Find where the given text appears and provide that cell's center as (x, y) coordinate. 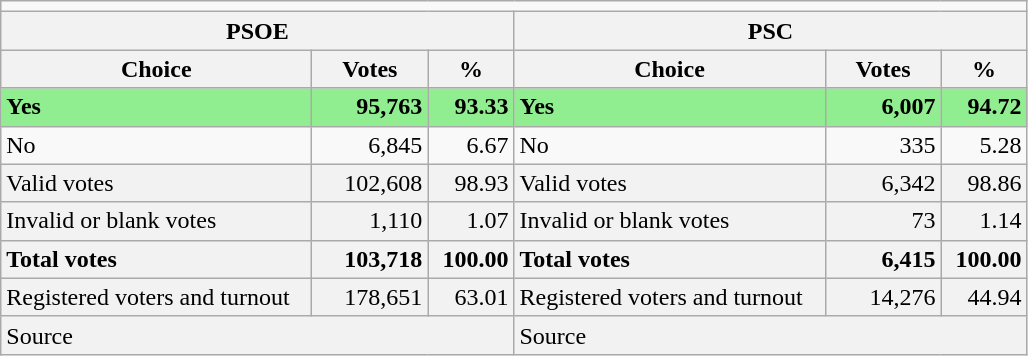
6,845 (370, 145)
94.72 (984, 107)
63.01 (471, 297)
98.93 (471, 183)
102,608 (370, 183)
6,007 (883, 107)
1.14 (984, 221)
6,415 (883, 259)
103,718 (370, 259)
PSOE (258, 31)
98.86 (984, 183)
6,342 (883, 183)
335 (883, 145)
14,276 (883, 297)
1.07 (471, 221)
73 (883, 221)
178,651 (370, 297)
6.67 (471, 145)
44.94 (984, 297)
PSC (770, 31)
1,110 (370, 221)
95,763 (370, 107)
93.33 (471, 107)
5.28 (984, 145)
